Detect which cell encompasses the target text, then output its [X, Y] center coordinate. 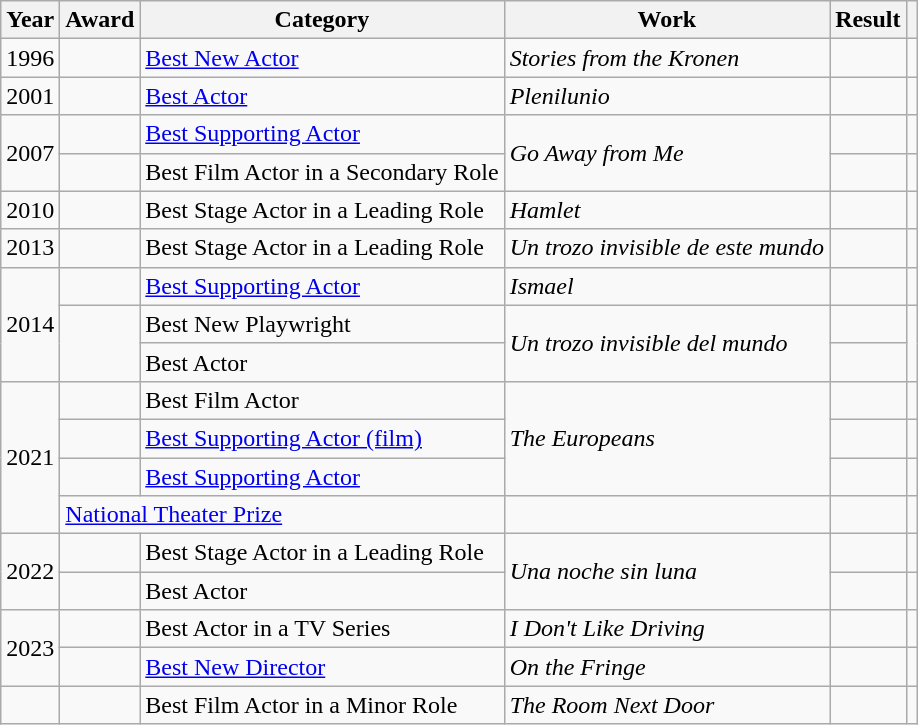
Hamlet [666, 210]
2001 [30, 96]
Result [868, 20]
Best Actor in a TV Series [322, 629]
Best Film Actor in a Minor Role [322, 705]
2007 [30, 153]
On the Fringe [666, 667]
2022 [30, 572]
Best Film Actor in a Secondary Role [322, 172]
Un trozo invisible del mundo [666, 343]
2010 [30, 210]
Work [666, 20]
Plenilunio [666, 96]
Category [322, 20]
2023 [30, 648]
Go Away from Me [666, 153]
2014 [30, 324]
National Theater Prize [282, 515]
Best New Playwright [322, 324]
1996 [30, 58]
The Room Next Door [666, 705]
Un trozo invisible de este mundo [666, 248]
Una noche sin luna [666, 572]
I Don't Like Driving [666, 629]
Ismael [666, 286]
Year [30, 20]
Best New Actor [322, 58]
Stories from the Kronen [666, 58]
2021 [30, 457]
Best New Director [322, 667]
Award [100, 20]
2013 [30, 248]
The Europeans [666, 438]
Best Supporting Actor (film) [322, 438]
Best Film Actor [322, 400]
